Output the (X, Y) coordinate of the center of the cell containing the given text.  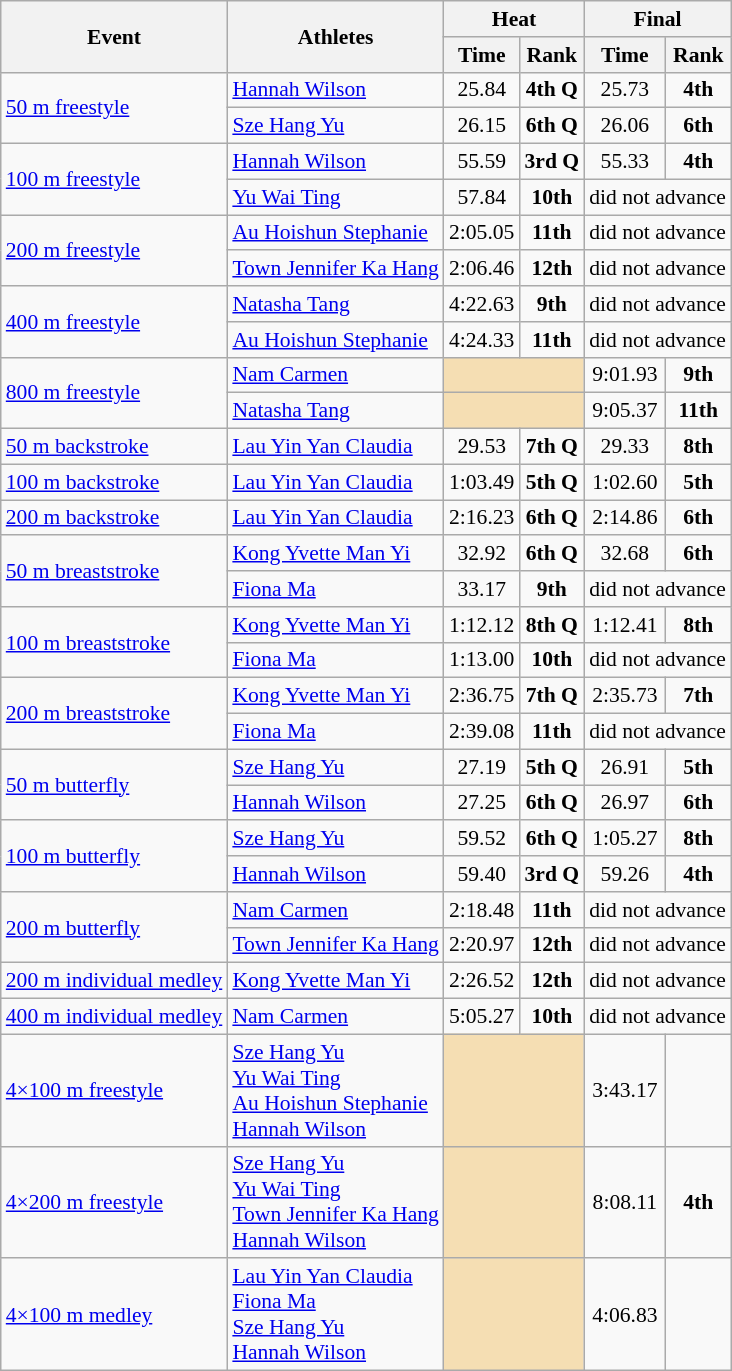
1:02.60 (624, 482)
1:12.12 (482, 625)
2:35.73 (624, 696)
25.84 (482, 90)
2:14.86 (624, 518)
50 m freestyle (114, 108)
2:18.48 (482, 910)
26.06 (624, 126)
4×200 m freestyle (114, 1202)
32.92 (482, 554)
Athletes (336, 36)
26.97 (624, 803)
400 m individual medley (114, 1017)
9:01.93 (624, 375)
200 m individual medley (114, 981)
Lau Yin Yan ClaudiaFiona MaSze Hang YuHannah Wilson (336, 1315)
2:39.08 (482, 732)
2:20.97 (482, 945)
4th Q (552, 90)
8:08.11 (624, 1202)
55.33 (624, 162)
27.25 (482, 803)
1:13.00 (482, 660)
4×100 m medley (114, 1315)
8th Q (552, 625)
2:26.52 (482, 981)
200 m freestyle (114, 250)
100 m butterfly (114, 856)
50 m breaststroke (114, 572)
Final (658, 19)
Sze Hang YuYu Wai TingTown Jennifer Ka HangHannah Wilson (336, 1202)
29.53 (482, 447)
200 m backstroke (114, 518)
50 m backstroke (114, 447)
32.68 (624, 554)
200 m butterfly (114, 928)
55.59 (482, 162)
4:22.63 (482, 304)
2:05.05 (482, 233)
3:43.17 (624, 1090)
33.17 (482, 589)
4:24.33 (482, 340)
25.73 (624, 90)
57.84 (482, 197)
800 m freestyle (114, 392)
50 m butterfly (114, 784)
5:05.27 (482, 1017)
Heat (514, 19)
2:36.75 (482, 696)
59.52 (482, 839)
59.26 (624, 874)
1:05.27 (624, 839)
7th (698, 696)
4×100 m freestyle (114, 1090)
100 m backstroke (114, 482)
2:06.46 (482, 269)
27.19 (482, 767)
26.91 (624, 767)
9:05.37 (624, 411)
100 m freestyle (114, 180)
4:06.83 (624, 1315)
200 m breaststroke (114, 714)
100 m breaststroke (114, 642)
1:12.41 (624, 625)
29.33 (624, 447)
1:03.49 (482, 482)
59.40 (482, 874)
400 m freestyle (114, 322)
Event (114, 36)
Yu Wai Ting (336, 197)
26.15 (482, 126)
Sze Hang YuYu Wai TingAu Hoishun StephanieHannah Wilson (336, 1090)
2:16.23 (482, 518)
